Search for the cell housing the specified text and yield its (x, y) center coordinate. 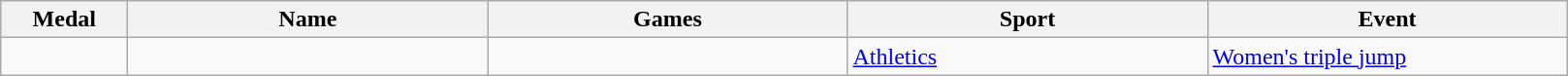
Event (1387, 19)
Women's triple jump (1387, 57)
Athletics (1028, 57)
Games (667, 19)
Name (308, 19)
Sport (1028, 19)
Medal (64, 19)
